Search for the cell housing the specified text and yield its (X, Y) center coordinate. 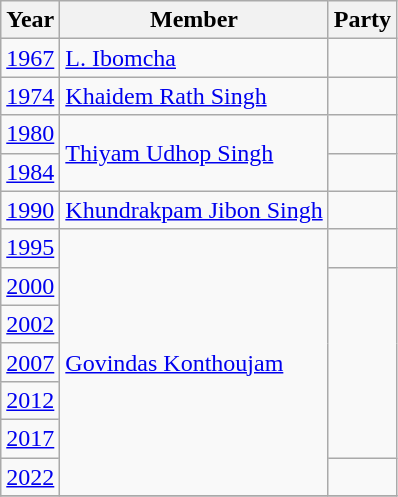
Party (362, 20)
Year (30, 20)
Thiyam Udhop Singh (194, 153)
1967 (30, 58)
1984 (30, 172)
1995 (30, 248)
2007 (30, 362)
2017 (30, 438)
Govindas Konthoujam (194, 362)
1974 (30, 96)
Khundrakpam Jibon Singh (194, 210)
Khaidem Rath Singh (194, 96)
L. Ibomcha (194, 58)
2000 (30, 286)
2022 (30, 477)
2012 (30, 400)
Member (194, 20)
1990 (30, 210)
2002 (30, 324)
1980 (30, 134)
